Determine the [X, Y] coordinate at the center of the cell enclosing the given text.  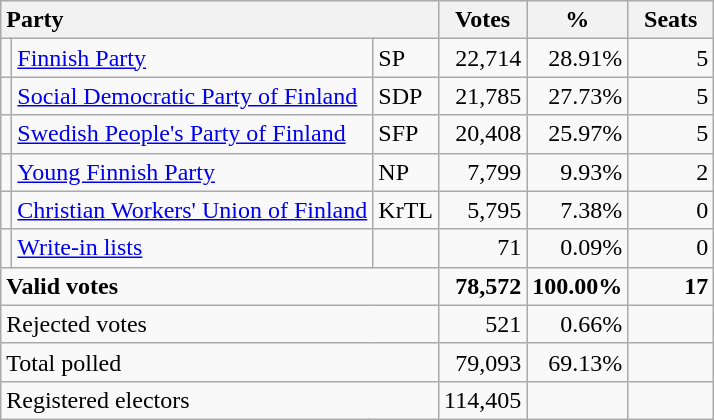
21,785 [483, 96]
Write-in lists [192, 248]
SP [406, 58]
Registered electors [220, 400]
Party [220, 20]
114,405 [483, 400]
20,408 [483, 134]
Young Finnish Party [192, 172]
22,714 [483, 58]
NP [406, 172]
0.09% [578, 248]
Social Democratic Party of Finland [192, 96]
9.93% [578, 172]
KrTL [406, 210]
25.97% [578, 134]
28.91% [578, 58]
71 [483, 248]
2 [671, 172]
SDP [406, 96]
Seats [671, 20]
% [578, 20]
7.38% [578, 210]
27.73% [578, 96]
17 [671, 286]
Christian Workers' Union of Finland [192, 210]
521 [483, 324]
Rejected votes [220, 324]
5,795 [483, 210]
Valid votes [220, 286]
Total polled [220, 362]
0.66% [578, 324]
7,799 [483, 172]
78,572 [483, 286]
69.13% [578, 362]
Votes [483, 20]
SFP [406, 134]
79,093 [483, 362]
Finnish Party [192, 58]
Swedish People's Party of Finland [192, 134]
100.00% [578, 286]
